Find where the given text appears and provide that cell's center as (X, Y) coordinate. 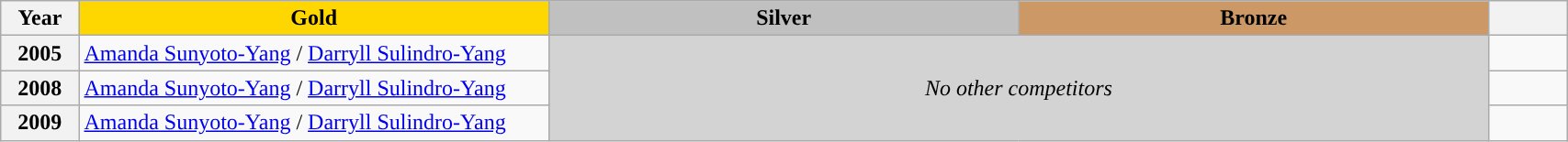
Silver (783, 18)
No other competitors (1018, 88)
2008 (40, 88)
Year (40, 18)
2005 (40, 53)
2009 (40, 123)
Bronze (1253, 18)
Gold (314, 18)
